Determine the [X, Y] coordinate at the center of the cell enclosing the given text.  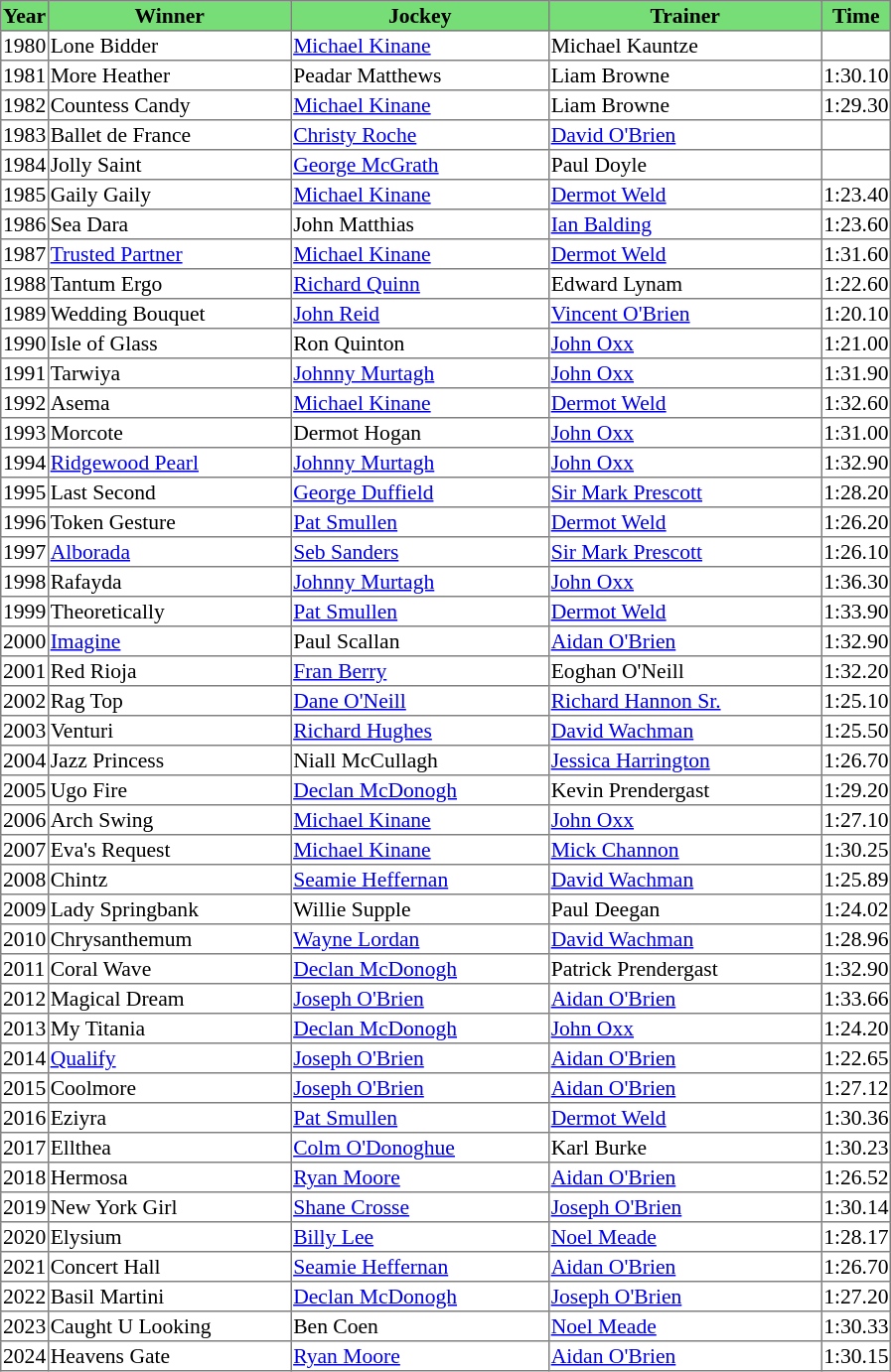
Tarwiya [169, 373]
Ben Coen [420, 1326]
Vincent O'Brien [684, 314]
2019 [25, 1207]
Eva's Request [169, 850]
1:30.10 [856, 75]
1981 [25, 75]
Chintz [169, 880]
David O'Brien [684, 135]
2005 [25, 790]
Edward Lynam [684, 284]
2013 [25, 1029]
1:28.20 [856, 492]
Lady Springbank [169, 909]
Richard Hannon Sr. [684, 701]
1:28.96 [856, 939]
1:27.10 [856, 820]
Richard Hughes [420, 731]
1:25.89 [856, 880]
Magical Dream [169, 999]
1995 [25, 492]
Arch Swing [169, 820]
Isle of Glass [169, 343]
My Titania [169, 1029]
2004 [25, 760]
Theoretically [169, 612]
Ugo Fire [169, 790]
1:30.36 [856, 1118]
Fran Berry [420, 671]
Wayne Lordan [420, 939]
Billy Lee [420, 1237]
John Reid [420, 314]
Hermosa [169, 1177]
Year [25, 16]
1:24.20 [856, 1029]
Jazz Princess [169, 760]
1987 [25, 254]
New York Girl [169, 1207]
Countess Candy [169, 105]
1:30.25 [856, 850]
Coral Wave [169, 969]
1:23.40 [856, 195]
Dane O'Neill [420, 701]
1:30.23 [856, 1148]
Concert Hall [169, 1267]
Patrick Prendergast [684, 969]
Jockey [420, 16]
1:31.00 [856, 433]
Ron Quinton [420, 343]
Shane Crosse [420, 1207]
2018 [25, 1177]
1:29.30 [856, 105]
Jessica Harrington [684, 760]
1:31.90 [856, 373]
1:33.66 [856, 999]
Winner [169, 16]
1:22.60 [856, 284]
Ellthea [169, 1148]
2008 [25, 880]
Time [856, 16]
1997 [25, 552]
1989 [25, 314]
Token Gesture [169, 522]
Qualify [169, 1058]
2022 [25, 1297]
1992 [25, 403]
Willie Supple [420, 909]
Rag Top [169, 701]
1:29.20 [856, 790]
Seb Sanders [420, 552]
Asema [169, 403]
More Heather [169, 75]
1998 [25, 582]
Chrysanthemum [169, 939]
1982 [25, 105]
1985 [25, 195]
Wedding Bouquet [169, 314]
1:22.65 [856, 1058]
1986 [25, 224]
1:23.60 [856, 224]
Elysium [169, 1237]
1:26.52 [856, 1177]
2020 [25, 1237]
1:27.12 [856, 1088]
1:24.02 [856, 909]
1:25.10 [856, 701]
Paul Doyle [684, 165]
1994 [25, 463]
Venturi [169, 731]
1:26.10 [856, 552]
2014 [25, 1058]
Mick Channon [684, 850]
Morcote [169, 433]
2001 [25, 671]
2024 [25, 1356]
Dermot Hogan [420, 433]
2023 [25, 1326]
Jolly Saint [169, 165]
2012 [25, 999]
1:36.30 [856, 582]
Heavens Gate [169, 1356]
Trainer [684, 16]
2006 [25, 820]
Imagine [169, 641]
Colm O'Donoghue [420, 1148]
1:32.20 [856, 671]
Caught U Looking [169, 1326]
1:32.60 [856, 403]
1996 [25, 522]
1:25.50 [856, 731]
2002 [25, 701]
1980 [25, 46]
1:28.17 [856, 1237]
John Matthias [420, 224]
2009 [25, 909]
Michael Kauntze [684, 46]
Basil Martini [169, 1297]
1:30.33 [856, 1326]
Trusted Partner [169, 254]
Niall McCullagh [420, 760]
Ridgewood Pearl [169, 463]
2016 [25, 1118]
Last Second [169, 492]
Coolmore [169, 1088]
Red Rioja [169, 671]
1:26.20 [856, 522]
Rafayda [169, 582]
Karl Burke [684, 1148]
1:33.90 [856, 612]
Paul Scallan [420, 641]
2010 [25, 939]
Sea Dara [169, 224]
Kevin Prendergast [684, 790]
2003 [25, 731]
Alborada [169, 552]
Peadar Matthews [420, 75]
1:30.15 [856, 1356]
1:27.20 [856, 1297]
Eziyra [169, 1118]
2021 [25, 1267]
1:31.60 [856, 254]
Eoghan O'Neill [684, 671]
1991 [25, 373]
2017 [25, 1148]
2011 [25, 969]
1:20.10 [856, 314]
2007 [25, 850]
Gaily Gaily [169, 195]
Lone Bidder [169, 46]
Ballet de France [169, 135]
1988 [25, 284]
1984 [25, 165]
1990 [25, 343]
1:30.14 [856, 1207]
2015 [25, 1088]
1993 [25, 433]
Richard Quinn [420, 284]
1999 [25, 612]
Ian Balding [684, 224]
George Duffield [420, 492]
2000 [25, 641]
Christy Roche [420, 135]
Tantum Ergo [169, 284]
1:21.00 [856, 343]
George McGrath [420, 165]
1983 [25, 135]
Paul Deegan [684, 909]
